Find where the given text appears and provide that cell's center as [X, Y] coordinate. 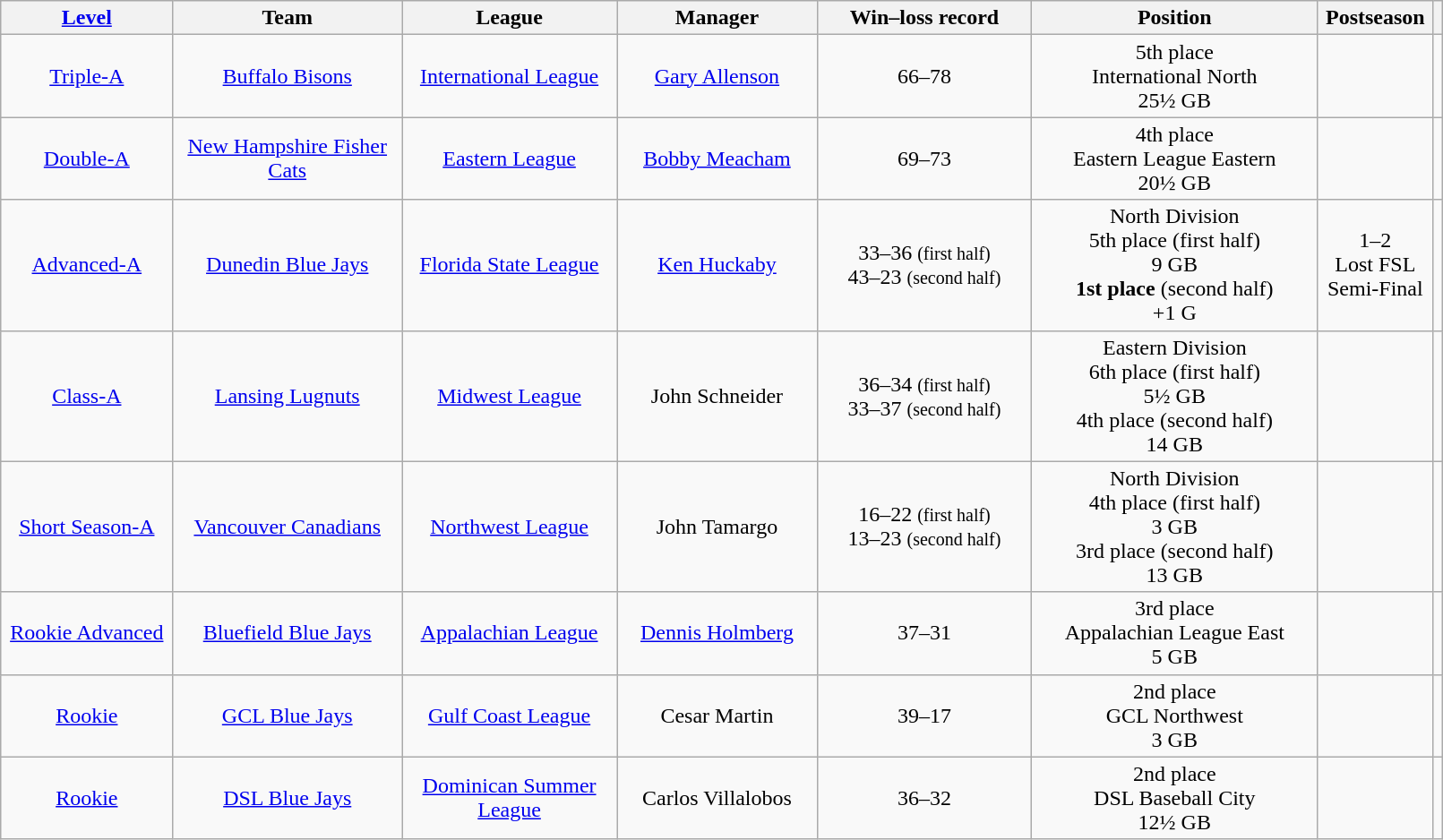
33–36 (first half) 43–23 (second half) [924, 265]
Bluefield Blue Jays [288, 633]
Postseason [1376, 18]
Manager [717, 18]
Appalachian League [510, 633]
Lansing Lugnuts [288, 396]
Dunedin Blue Jays [288, 265]
League [510, 18]
Eastern Division6th place (first half)5½ GB4th place (second half)14 GB [1175, 396]
North Division5th place (first half)9 GB1st place (second half)+1 G [1175, 265]
Eastern League [510, 159]
Dennis Holmberg [717, 633]
Rookie Advanced [87, 633]
66–78 [924, 76]
3rd placeAppalachian League East5 GB [1175, 633]
Florida State League [510, 265]
New Hampshire Fisher Cats [288, 159]
36–34 (first half) 33–37 (second half) [924, 396]
DSL Blue Jays [288, 798]
Class-A [87, 396]
Buffalo Bisons [288, 76]
Triple-A [87, 76]
2nd placeGCL Northwest3 GB [1175, 716]
International League [510, 76]
1–2Lost FSL Semi-Final [1376, 265]
Short Season-A [87, 527]
Level [87, 18]
Midwest League [510, 396]
37–31 [924, 633]
Gary Allenson [717, 76]
16–22 (first half) 13–23 (second half) [924, 527]
39–17 [924, 716]
Northwest League [510, 527]
Bobby Meacham [717, 159]
36–32 [924, 798]
2nd placeDSL Baseball City12½ GB [1175, 798]
Win–loss record [924, 18]
Carlos Villalobos [717, 798]
North Division4th place (first half)3 GB3rd place (second half)13 GB [1175, 527]
John Tamargo [717, 527]
John Schneider [717, 396]
4th placeEastern League Eastern20½ GB [1175, 159]
69–73 [924, 159]
Ken Huckaby [717, 265]
Double-A [87, 159]
5th placeInternational North25½ GB [1175, 76]
Gulf Coast League [510, 716]
Vancouver Canadians [288, 527]
Cesar Martin [717, 716]
Advanced-A [87, 265]
Dominican Summer League [510, 798]
Team [288, 18]
Position [1175, 18]
GCL Blue Jays [288, 716]
